Provide the [X, Y] coordinate of the cell's center where the given text is located.  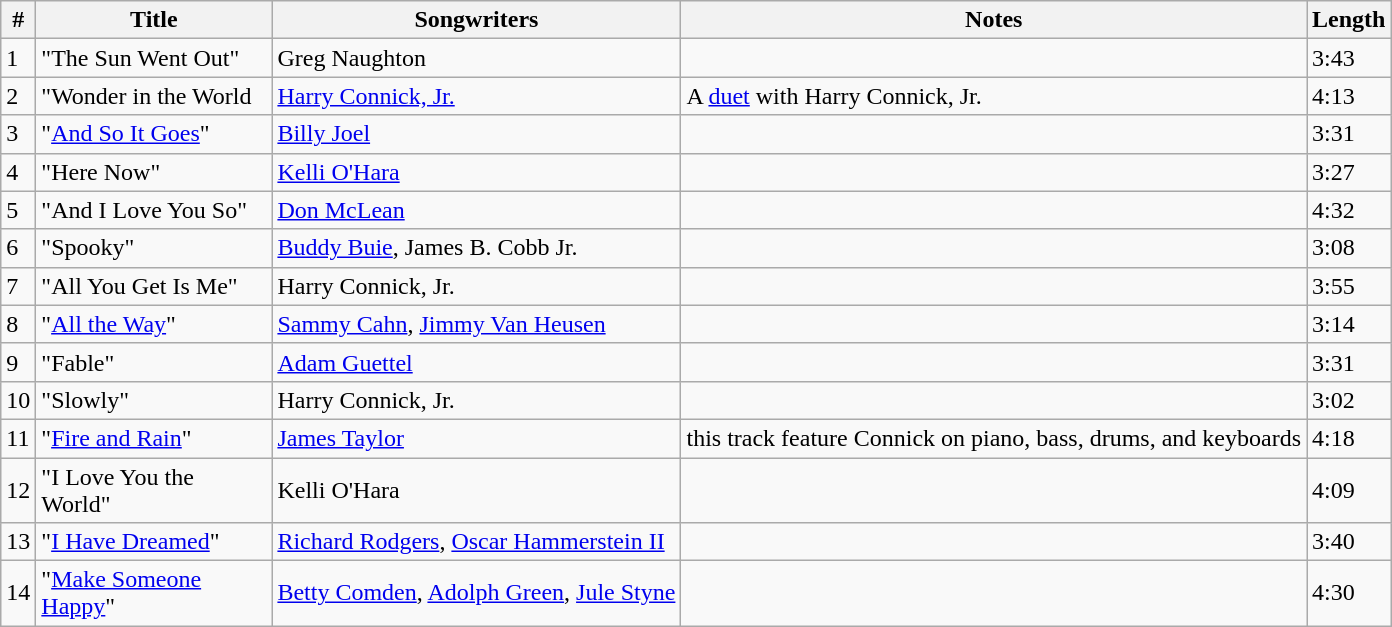
12 [18, 490]
3:27 [1349, 172]
"And I Love You So" [154, 210]
"I Love You the World" [154, 490]
4:18 [1349, 438]
3:40 [1349, 542]
"Fire and Rain" [154, 438]
"Wonder in the World [154, 96]
"Slowly" [154, 400]
A duet with Harry Connick, Jr. [994, 96]
5 [18, 210]
11 [18, 438]
10 [18, 400]
3:55 [1349, 286]
4:09 [1349, 490]
Sammy Cahn, Jimmy Van Heusen [476, 324]
3:08 [1349, 248]
"I Have Dreamed" [154, 542]
2 [18, 96]
4:32 [1349, 210]
7 [18, 286]
Songwriters [476, 20]
4:30 [1349, 594]
Notes [994, 20]
14 [18, 594]
"Make Someone Happy" [154, 594]
4:13 [1349, 96]
"The Sun Went Out" [154, 58]
Betty Comden, Adolph Green, Jule Styne [476, 594]
Title [154, 20]
"All the Way" [154, 324]
"Spooky" [154, 248]
Adam Guettel [476, 362]
"Here Now" [154, 172]
"And So It Goes" [154, 134]
Richard Rodgers, Oscar Hammerstein II [476, 542]
Greg Naughton [476, 58]
3:14 [1349, 324]
9 [18, 362]
Length [1349, 20]
this track feature Connick on piano, bass, drums, and keyboards [994, 438]
Don McLean [476, 210]
"All You Get Is Me" [154, 286]
"Fable" [154, 362]
# [18, 20]
6 [18, 248]
4 [18, 172]
13 [18, 542]
Billy Joel [476, 134]
3:43 [1349, 58]
8 [18, 324]
3 [18, 134]
James Taylor [476, 438]
Buddy Buie, James B. Cobb Jr. [476, 248]
1 [18, 58]
3:02 [1349, 400]
